Provide the (X, Y) coordinate of the cell's center where the given text is located.  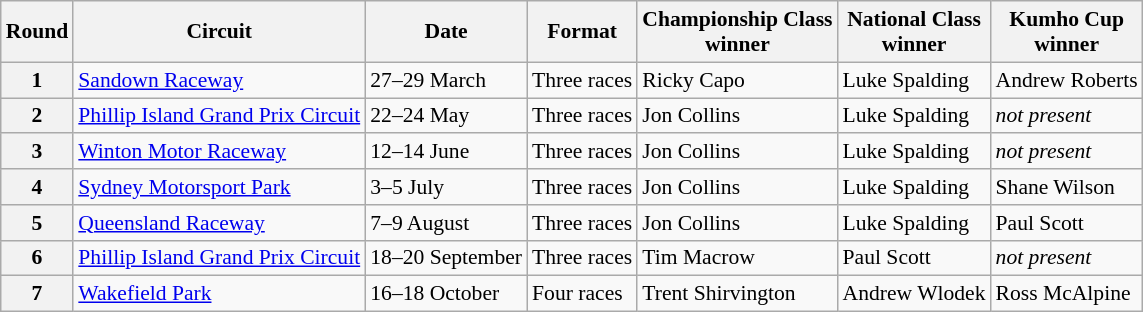
6 (38, 258)
Shane Wilson (1067, 187)
4 (38, 187)
Date (446, 32)
Trent Shirvington (737, 294)
7 (38, 294)
Ross McAlpine (1067, 294)
18–20 September (446, 258)
Sandown Raceway (219, 80)
Tim Macrow (737, 258)
12–14 June (446, 152)
3–5 July (446, 187)
Round (38, 32)
Circuit (219, 32)
Ricky Capo (737, 80)
22–24 May (446, 116)
Queensland Raceway (219, 223)
5 (38, 223)
Four races (582, 294)
1 (38, 80)
Championship Class winner (737, 32)
National Class winner (914, 32)
Wakefield Park (219, 294)
7–9 August (446, 223)
Format (582, 32)
Kumho Cup winner (1067, 32)
Winton Motor Raceway (219, 152)
2 (38, 116)
27–29 March (446, 80)
3 (38, 152)
Sydney Motorsport Park (219, 187)
16–18 October (446, 294)
Andrew Wlodek (914, 294)
Andrew Roberts (1067, 80)
